Locate the cell with the specified text and output its [X, Y] center coordinate. 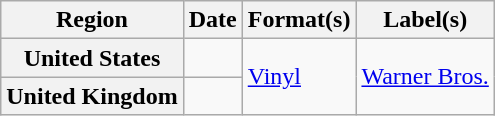
Date [212, 20]
Label(s) [425, 20]
Format(s) [299, 20]
Warner Bros. [425, 77]
Vinyl [299, 77]
United States [92, 58]
United Kingdom [92, 96]
Region [92, 20]
